Provide the (X, Y) coordinate of the cell's center where the given text is located.  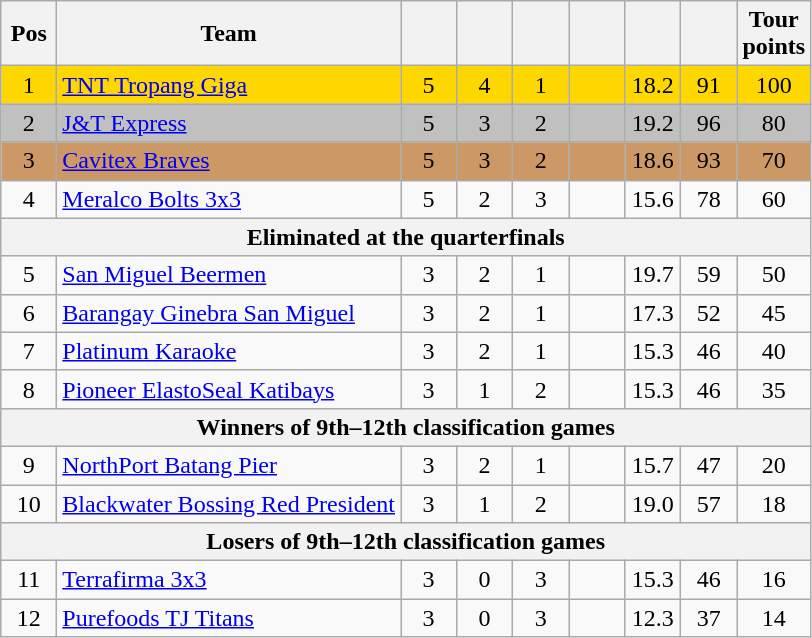
78 (709, 199)
40 (774, 351)
Terrafirma 3x3 (229, 580)
Pioneer ElastoSeal Katibays (229, 389)
Barangay Ginebra San Miguel (229, 313)
18 (774, 503)
6 (29, 313)
Meralco Bolts 3x3 (229, 199)
Eliminated at the quarterfinals (406, 237)
8 (29, 389)
NorthPort Batang Pier (229, 465)
70 (774, 161)
Winners of 9th–12th classification games (406, 427)
San Miguel Beermen (229, 275)
91 (709, 85)
18.6 (653, 161)
10 (29, 503)
Pos (29, 34)
35 (774, 389)
TNT Tropang Giga (229, 85)
17.3 (653, 313)
Blackwater Bossing Red President (229, 503)
15.7 (653, 465)
Cavitex Braves (229, 161)
Team (229, 34)
16 (774, 580)
20 (774, 465)
9 (29, 465)
19.0 (653, 503)
59 (709, 275)
47 (709, 465)
J&T Express (229, 123)
93 (709, 161)
52 (709, 313)
80 (774, 123)
15.6 (653, 199)
19.7 (653, 275)
14 (774, 618)
19.2 (653, 123)
11 (29, 580)
60 (774, 199)
57 (709, 503)
96 (709, 123)
37 (709, 618)
Purefoods TJ Titans (229, 618)
Platinum Karaoke (229, 351)
7 (29, 351)
Tour points (774, 34)
50 (774, 275)
18.2 (653, 85)
12.3 (653, 618)
Losers of 9th–12th classification games (406, 542)
100 (774, 85)
12 (29, 618)
45 (774, 313)
